Return the [X, Y] coordinate for the center point of the cell that contains the specified text.  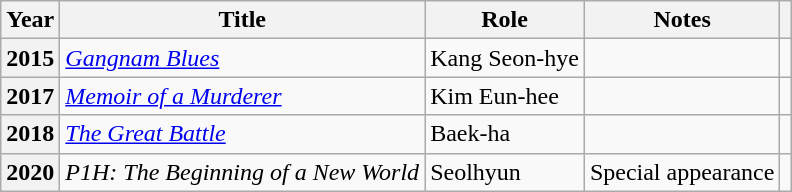
The Great Battle [242, 134]
Gangnam Blues [242, 58]
Notes [682, 20]
Baek-ha [505, 134]
2020 [30, 172]
2015 [30, 58]
P1H: The Beginning of a New World [242, 172]
Seolhyun [505, 172]
Kim Eun-hee [505, 96]
Special appearance [682, 172]
Year [30, 20]
2017 [30, 96]
Role [505, 20]
Title [242, 20]
Memoir of a Murderer [242, 96]
2018 [30, 134]
Kang Seon-hye [505, 58]
